Find where the given text appears and provide that cell's center as [X, Y] coordinate. 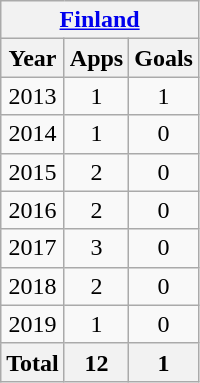
2013 [33, 96]
Finland [100, 20]
Apps [96, 58]
2018 [33, 286]
12 [96, 362]
Year [33, 58]
2015 [33, 172]
Goals [164, 58]
Total [33, 362]
2016 [33, 210]
2014 [33, 134]
3 [96, 248]
2017 [33, 248]
2019 [33, 324]
